Provide the [X, Y] coordinate of the cell's center where the given text is located.  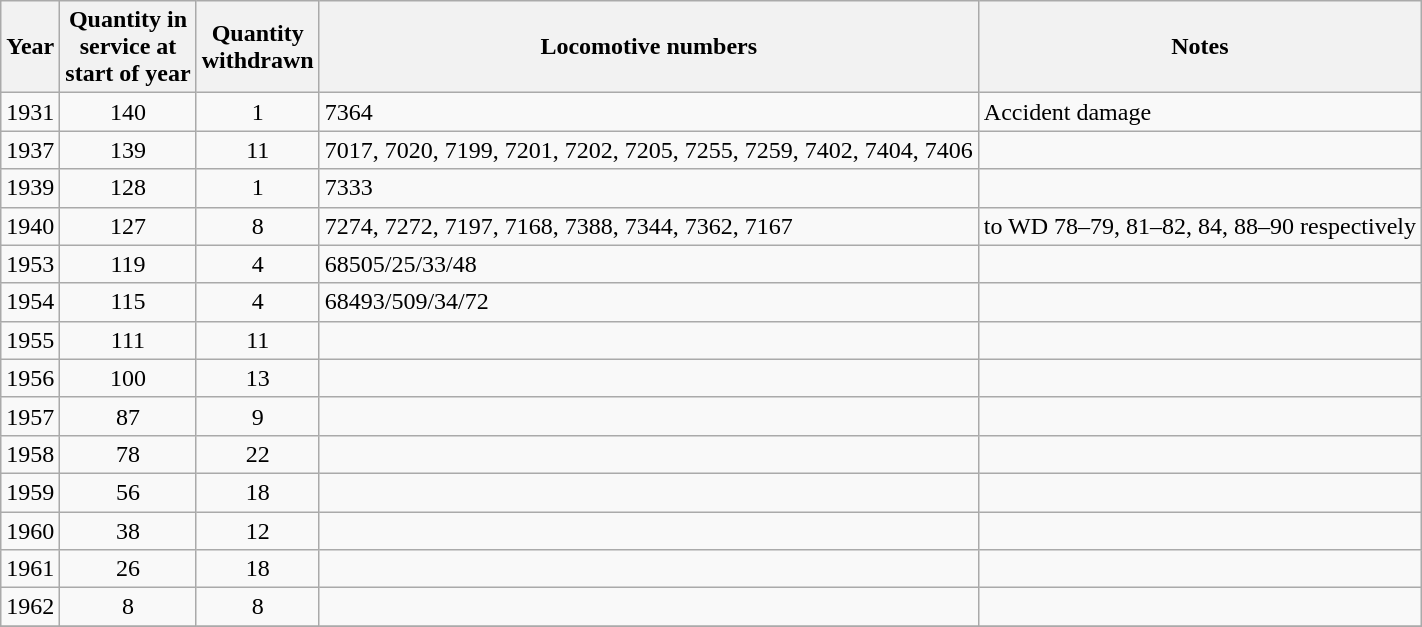
87 [128, 416]
111 [128, 340]
115 [128, 302]
26 [128, 569]
22 [258, 454]
13 [258, 378]
1957 [30, 416]
127 [128, 226]
Year [30, 47]
1960 [30, 531]
1958 [30, 454]
1961 [30, 569]
9 [258, 416]
119 [128, 264]
68493/509/34/72 [648, 302]
Quantitywithdrawn [258, 47]
139 [128, 150]
1937 [30, 150]
1954 [30, 302]
100 [128, 378]
7333 [648, 188]
Notes [1200, 47]
1956 [30, 378]
68505/25/33/48 [648, 264]
38 [128, 531]
78 [128, 454]
7274, 7272, 7197, 7168, 7388, 7344, 7362, 7167 [648, 226]
1953 [30, 264]
Locomotive numbers [648, 47]
128 [128, 188]
1955 [30, 340]
1939 [30, 188]
1962 [30, 607]
1959 [30, 492]
to WD 78–79, 81–82, 84, 88–90 respectively [1200, 226]
1940 [30, 226]
7364 [648, 112]
140 [128, 112]
56 [128, 492]
7017, 7020, 7199, 7201, 7202, 7205, 7255, 7259, 7402, 7404, 7406 [648, 150]
1931 [30, 112]
Quantity inservice atstart of year [128, 47]
12 [258, 531]
Accident damage [1200, 112]
